Scan for the cell matching the given text and deliver its [x, y] coordinate at center. 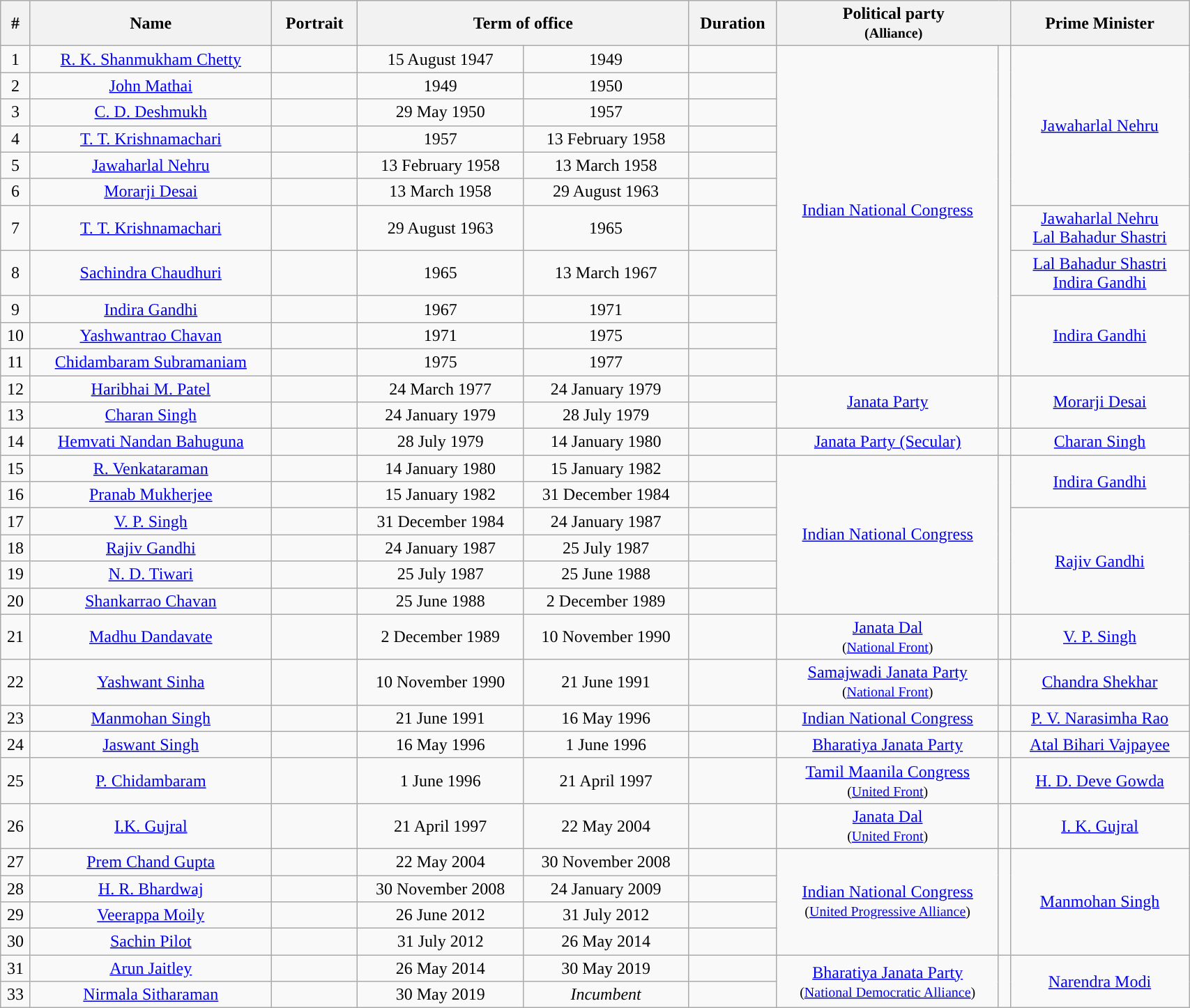
H. R. Bhardwaj [151, 889]
P. Chidambaram [151, 781]
30 [15, 942]
31 [15, 968]
1950 [605, 86]
24 March 1977 [441, 388]
Prem Chand Gupta [151, 862]
R. Venkataraman [151, 468]
Jawaharlal NehruLal Bahadur Shastri [1099, 227]
24 January 2009 [605, 889]
Term of office [523, 24]
3 [15, 112]
R. K. Shanmukham Chetty [151, 59]
Incumbent [605, 995]
Samajwadi Janata Party(National Front) [887, 682]
Bharatiya Janata Party [887, 744]
Madhu Dandavate [151, 637]
Hemvati Nandan Bahuguna [151, 442]
Political party(Alliance) [894, 24]
C. D. Deshmukh [151, 112]
P. V. Narasimha Rao [1099, 718]
Shankarrao Chavan [151, 601]
Janata Party [887, 402]
6 [15, 192]
Indian National Congress(United Progressive Alliance) [887, 901]
Sachin Pilot [151, 942]
33 [15, 995]
29 [15, 915]
Name [151, 24]
13 [15, 415]
Prime Minister [1099, 24]
John Mathai [151, 86]
Arun Jaitley [151, 968]
26 [15, 825]
20 [15, 601]
25 [15, 781]
Haribhai M. Patel [151, 388]
27 [15, 862]
# [15, 24]
19 [15, 574]
29 May 1950 [441, 112]
Nirmala Sitharaman [151, 995]
18 [15, 548]
Lal Bahadur ShastriIndira Gandhi [1099, 273]
Sachindra Chaudhuri [151, 273]
17 [15, 521]
I. K. Gujral [1099, 825]
24 [15, 744]
11 [15, 362]
Portrait [314, 24]
26 June 2012 [441, 915]
9 [15, 309]
1 [15, 59]
Bharatiya Janata Party(National Democratic Alliance) [887, 982]
Duration [733, 24]
22 [15, 682]
Chandra Shekhar [1099, 682]
Janata Dal(United Front) [887, 825]
Yashwantrao Chavan [151, 335]
H. D. Deve Gowda [1099, 781]
7 [15, 227]
15 August 1947 [441, 59]
5 [15, 165]
Janata Dal(National Front) [887, 637]
Atal Bihari Vajpayee [1099, 744]
Yashwant Sinha [151, 682]
Jaswant Singh [151, 744]
I.K. Gujral [151, 825]
Chidambaram Subramaniam [151, 362]
Janata Party (Secular) [887, 442]
12 [15, 388]
2 [15, 86]
N. D. Tiwari [151, 574]
15 [15, 468]
28 [15, 889]
16 [15, 495]
14 [15, 442]
Pranab Mukherjee [151, 495]
Narendra Modi [1099, 982]
23 [15, 718]
Veerappa Moily [151, 915]
1977 [605, 362]
21 [15, 637]
13 March 1967 [605, 273]
1967 [441, 309]
Tamil Maanila Congress(United Front) [887, 781]
10 [15, 335]
8 [15, 273]
4 [15, 139]
